Scan for the cell matching the given text and deliver its [x, y] coordinate at center. 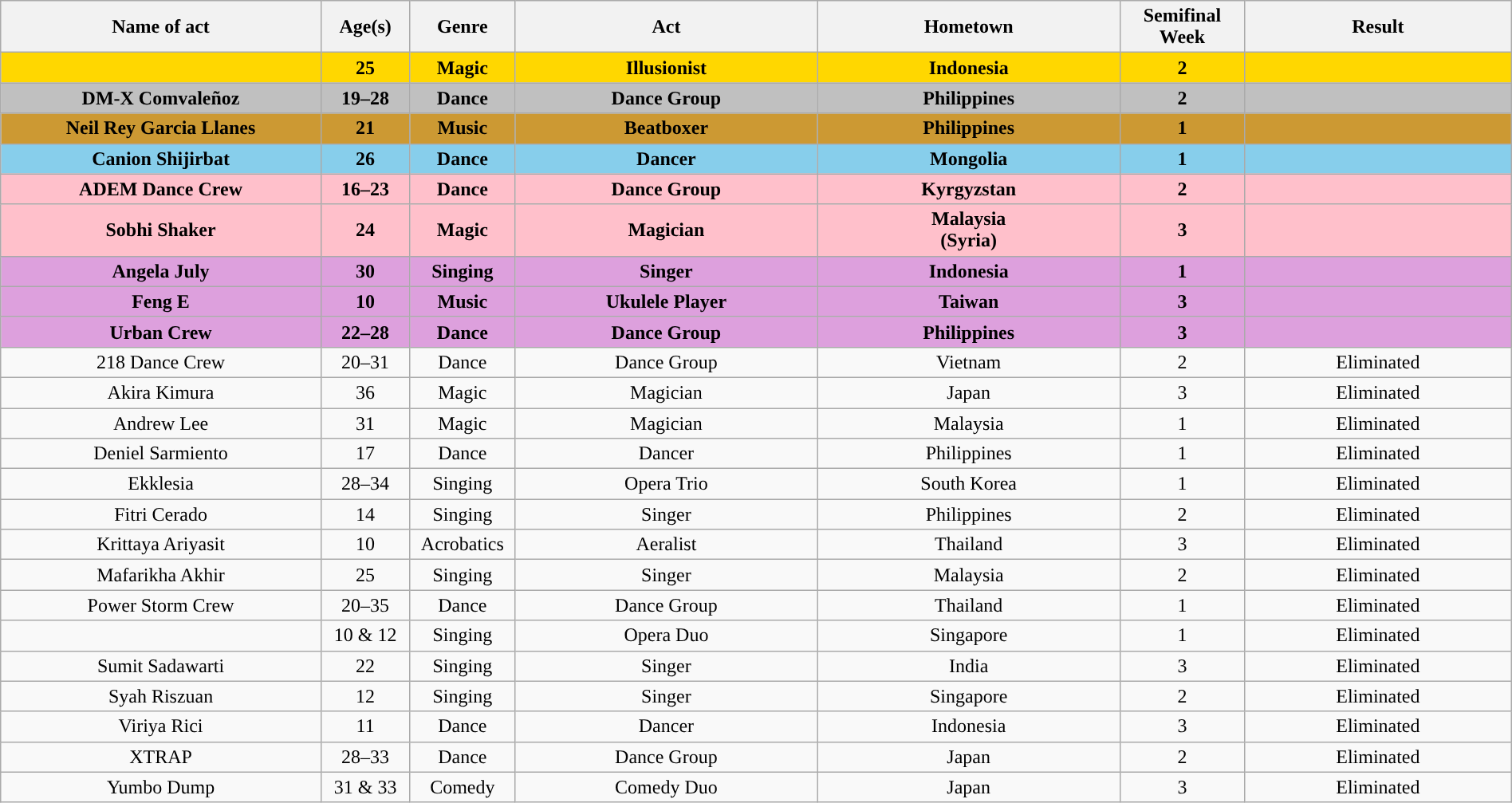
16–23 [365, 189]
Power Storm Crew [161, 605]
Semifinal Week [1182, 27]
19–28 [365, 98]
XTRAP [161, 757]
Yumbo Dump [161, 787]
Feng E [161, 301]
20–35 [365, 605]
218 Dance Crew [161, 362]
Syah Riszuan [161, 696]
Opera Duo [667, 636]
South Korea [968, 484]
31 [365, 423]
Fitri Cerado [161, 514]
30 [365, 271]
Andrew Lee [161, 423]
Name of act [161, 27]
17 [365, 454]
31 & 33 [365, 787]
Comedy [463, 787]
26 [365, 159]
Ekklesia [161, 484]
14 [365, 514]
Mafarikha Akhir [161, 575]
Beatboxer [667, 128]
Kyrgyzstan [968, 189]
Age(s) [365, 27]
22–28 [365, 332]
Vietnam [968, 362]
Canion Shijirbat [161, 159]
Genre [463, 27]
Result [1378, 27]
Angela July [161, 271]
DM-X Comvaleñoz [161, 98]
Act [667, 27]
20–31 [365, 362]
Hometown [968, 27]
Taiwan [968, 301]
21 [365, 128]
Comedy Duo [667, 787]
24 [365, 230]
Deniel Sarmiento [161, 454]
22 [365, 666]
Opera Trio [667, 484]
Mongolia [968, 159]
Viriya Rici [161, 726]
28–34 [365, 484]
Neil Rey Garcia Llanes [161, 128]
ADEM Dance Crew [161, 189]
Aeralist [667, 545]
Acrobatics [463, 545]
Sumit Sadawarti [161, 666]
Krittaya Ariyasit [161, 545]
28–33 [365, 757]
Illusionist [667, 68]
Sobhi Shaker [161, 230]
Malaysia(Syria) [968, 230]
36 [365, 392]
India [968, 666]
12 [365, 696]
Ukulele Player [667, 301]
Urban Crew [161, 332]
11 [365, 726]
10 & 12 [365, 636]
Akira Kimura [161, 392]
